Detect which cell encompasses the target text, then output its (X, Y) center coordinate. 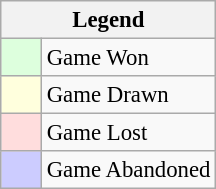
Game Abandoned (128, 170)
Legend (108, 20)
Game Drawn (128, 95)
Game Won (128, 58)
Game Lost (128, 133)
